Return the (x, y) coordinate for the center point of the cell that contains the specified text.  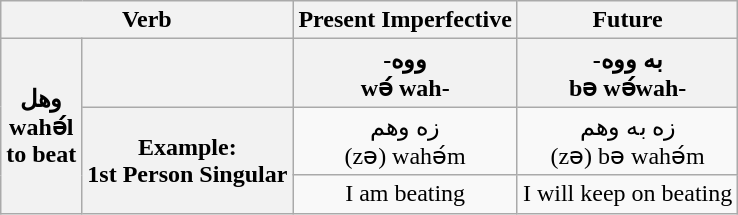
زه به وهم(zə) bə wahә́m (627, 141)
زه وهم(zə) wahә́m (406, 141)
-به ووهbə wә́wah- (627, 73)
Example:1st Person Singular (188, 160)
Verb (147, 20)
I am beating (406, 194)
Present Imperfective (406, 20)
وهلwahә́lto beat (42, 126)
-ووهwә́ wah- (406, 73)
Future (627, 20)
I will keep on beating (627, 194)
